Scan for the cell matching the given text and deliver its (X, Y) coordinate at center. 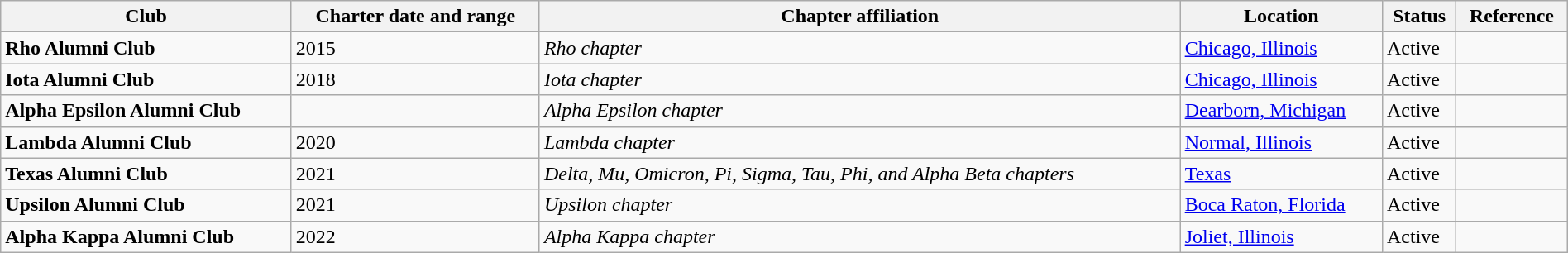
Rho chapter (860, 48)
Chapter affiliation (860, 17)
2020 (415, 142)
Lambda chapter (860, 142)
Charter date and range (415, 17)
Alpha Epsilon chapter (860, 111)
Dearborn, Michigan (1281, 111)
Iota chapter (860, 79)
Status (1419, 17)
Alpha Epsilon Alumni Club (146, 111)
Reference (1512, 17)
2022 (415, 236)
Boca Raton, Florida (1281, 205)
Alpha Kappa chapter (860, 236)
Joliet, Illinois (1281, 236)
Texas (1281, 174)
2015 (415, 48)
Delta, Mu, Omicron, Pi, Sigma, Tau, Phi, and Alpha Beta chapters (860, 174)
Texas Alumni Club (146, 174)
Upsilon chapter (860, 205)
Normal, Illinois (1281, 142)
Upsilon Alumni Club (146, 205)
Alpha Kappa Alumni Club (146, 236)
Location (1281, 17)
Rho Alumni Club (146, 48)
2018 (415, 79)
Club (146, 17)
Lambda Alumni Club (146, 142)
Iota Alumni Club (146, 79)
